Search for the cell housing the specified text and yield its (X, Y) center coordinate. 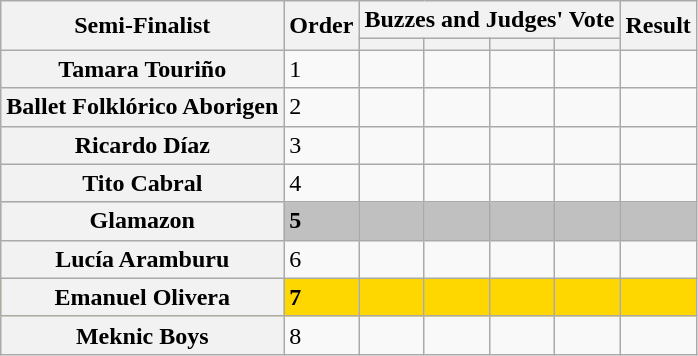
Emanuel Olivera (142, 297)
Meknic Boys (142, 335)
6 (322, 259)
Glamazon (142, 221)
3 (322, 145)
Buzzes and Judges' Vote (490, 20)
Tito Cabral (142, 183)
8 (322, 335)
Tamara Touriño (142, 69)
2 (322, 107)
Lucía Aramburu (142, 259)
Ricardo Díaz (142, 145)
Ballet Folklórico Aborigen (142, 107)
Order (322, 26)
5 (322, 221)
1 (322, 69)
7 (322, 297)
Semi-Finalist (142, 26)
Result (658, 26)
4 (322, 183)
